From the cell containing the given text, extract its center point as (x, y) coordinate. 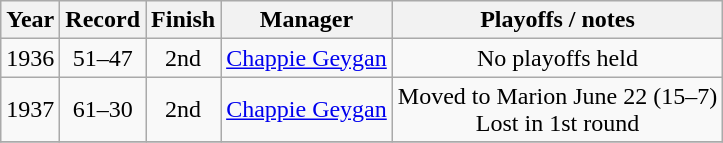
Finish (184, 20)
Playoffs / notes (557, 20)
1937 (30, 110)
Manager (307, 20)
Record (103, 20)
1936 (30, 58)
No playoffs held (557, 58)
61–30 (103, 110)
Year (30, 20)
Moved to Marion June 22 (15–7)Lost in 1st round (557, 110)
51–47 (103, 58)
